Determine the (X, Y) coordinate at the center of the cell enclosing the given text.  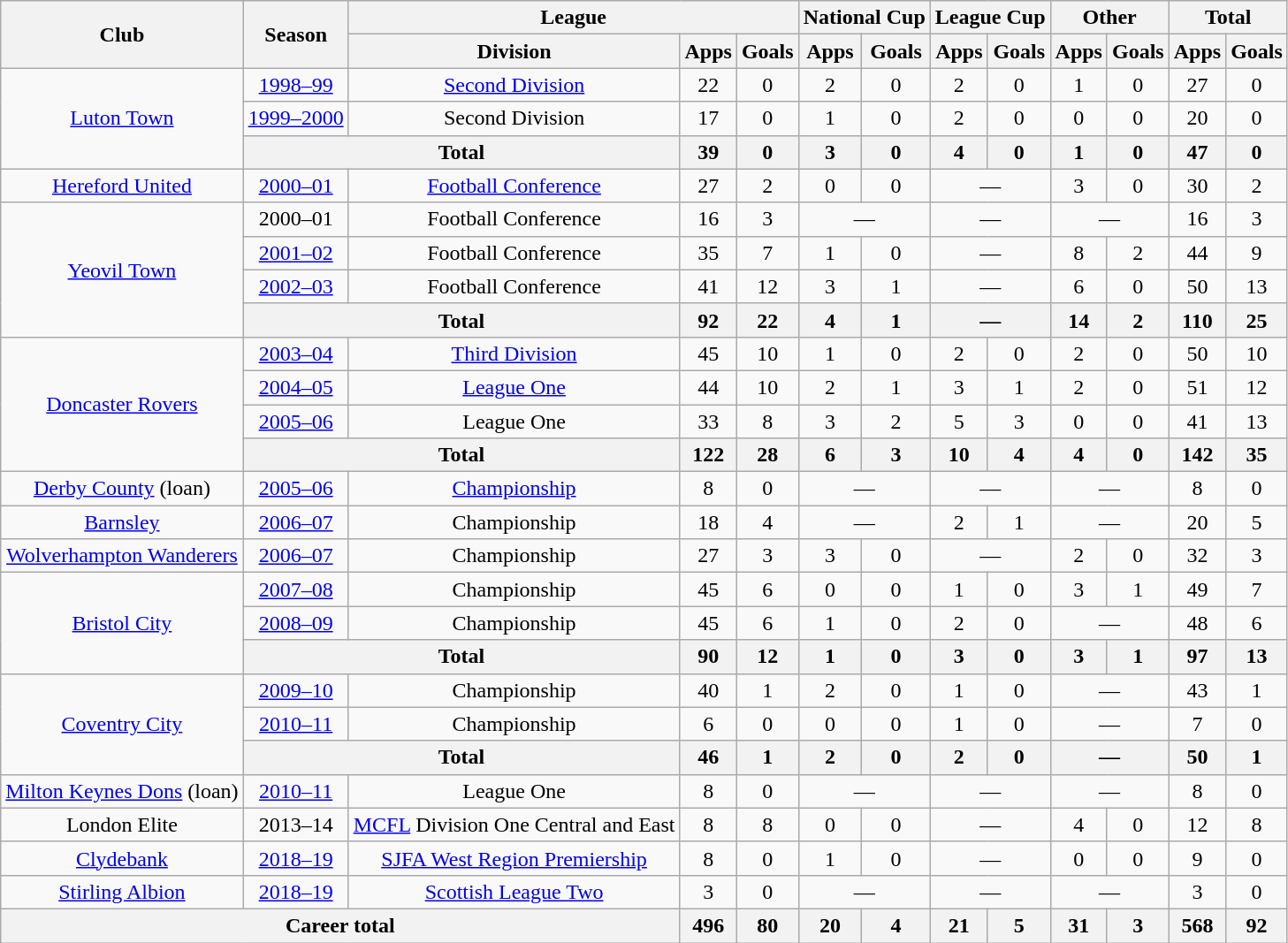
568 (1197, 925)
21 (958, 925)
30 (1197, 186)
Coventry City (122, 724)
33 (708, 422)
Career total (340, 925)
43 (1197, 690)
London Elite (122, 825)
Division (514, 51)
40 (708, 690)
46 (708, 757)
League (573, 18)
Hereford United (122, 186)
Luton Town (122, 118)
32 (1197, 556)
Wolverhampton Wanderers (122, 556)
2003–04 (295, 354)
47 (1197, 152)
48 (1197, 623)
Scottish League Two (514, 892)
14 (1078, 320)
90 (708, 657)
80 (767, 925)
2001–02 (295, 253)
2007–08 (295, 589)
17 (708, 118)
MCFL Division One Central and East (514, 825)
Milton Keynes Dons (loan) (122, 791)
25 (1257, 320)
League Cup (990, 18)
31 (1078, 925)
1999–2000 (295, 118)
496 (708, 925)
2009–10 (295, 690)
142 (1197, 455)
110 (1197, 320)
Yeovil Town (122, 270)
Stirling Albion (122, 892)
Third Division (514, 354)
Season (295, 34)
Other (1109, 18)
SJFA West Region Premiership (514, 858)
Bristol City (122, 623)
49 (1197, 589)
National Cup (865, 18)
28 (767, 455)
122 (708, 455)
97 (1197, 657)
Club (122, 34)
1998–99 (295, 85)
Clydebank (122, 858)
18 (708, 522)
51 (1197, 387)
2008–09 (295, 623)
Barnsley (122, 522)
2013–14 (295, 825)
Derby County (loan) (122, 489)
Doncaster Rovers (122, 404)
39 (708, 152)
2004–05 (295, 387)
2002–03 (295, 286)
